Provide the [X, Y] coordinate of the cell's center where the given text is located.  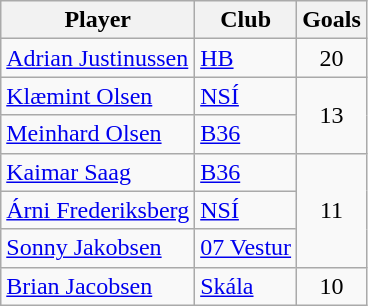
Goals [332, 20]
13 [332, 115]
07 Vestur [246, 248]
Skála [246, 286]
Meinhard Olsen [98, 134]
Brian Jacobsen [98, 286]
Árni Frederiksberg [98, 210]
11 [332, 210]
Adrian Justinussen [98, 58]
Sonny Jakobsen [98, 248]
Player [98, 20]
Klæmint Olsen [98, 96]
10 [332, 286]
HB [246, 58]
Club [246, 20]
20 [332, 58]
Kaimar Saag [98, 172]
